Pinpoint the cell where the given text exists, returning its (X, Y) midpoint coordinate. 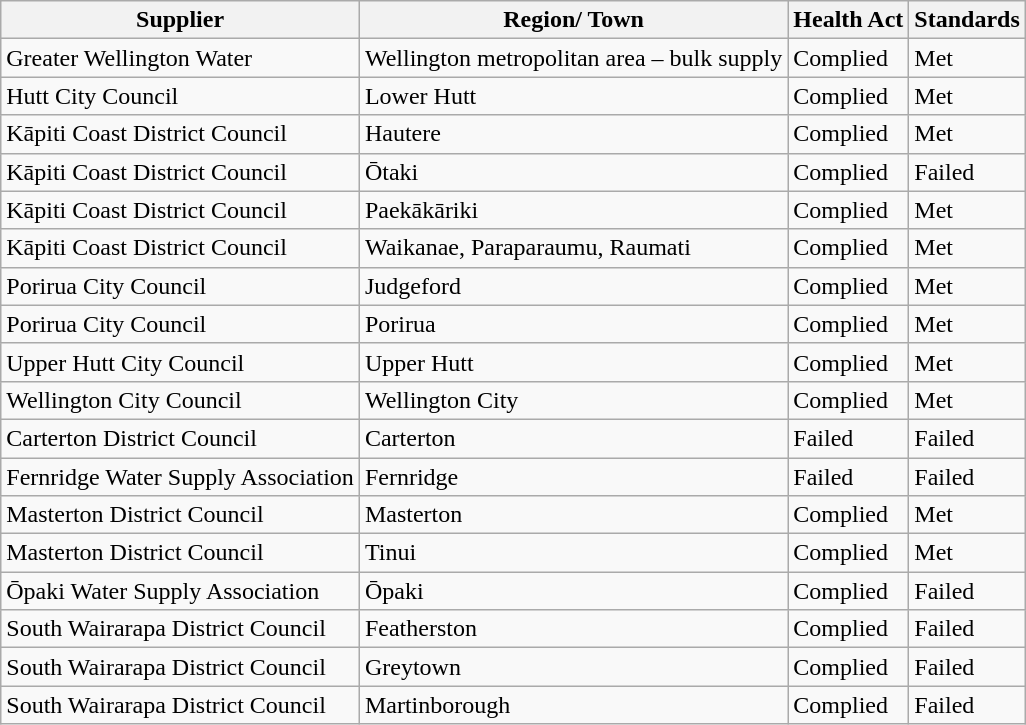
Upper Hutt City Council (180, 362)
Hautere (573, 134)
Waikanae, Paraparaumu, Raumati (573, 248)
Greytown (573, 667)
Greater Wellington Water (180, 58)
Supplier (180, 20)
Fernridge (573, 477)
Judgeford (573, 286)
Wellington metropolitan area – bulk supply (573, 58)
Ōpaki (573, 591)
Featherston (573, 629)
Region/ Town (573, 20)
Health Act (848, 20)
Martinborough (573, 705)
Porirua (573, 324)
Ōtaki (573, 172)
Fernridge Water Supply Association (180, 477)
Lower Hutt (573, 96)
Masterton (573, 515)
Paekākāriki (573, 210)
Hutt City Council (180, 96)
Wellington City (573, 400)
Ōpaki Water Supply Association (180, 591)
Standards (967, 20)
Wellington City Council (180, 400)
Tinui (573, 553)
Upper Hutt (573, 362)
Carterton District Council (180, 438)
Carterton (573, 438)
